For the text-containing cell, return its midpoint in [x, y] coordinate format. 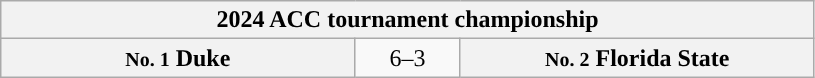
6–3 [408, 58]
No. 1 Duke [178, 58]
No. 2 Florida State [637, 58]
2024 ACC tournament championship [408, 20]
